Pinpoint the cell where the given text exists, returning its (X, Y) midpoint coordinate. 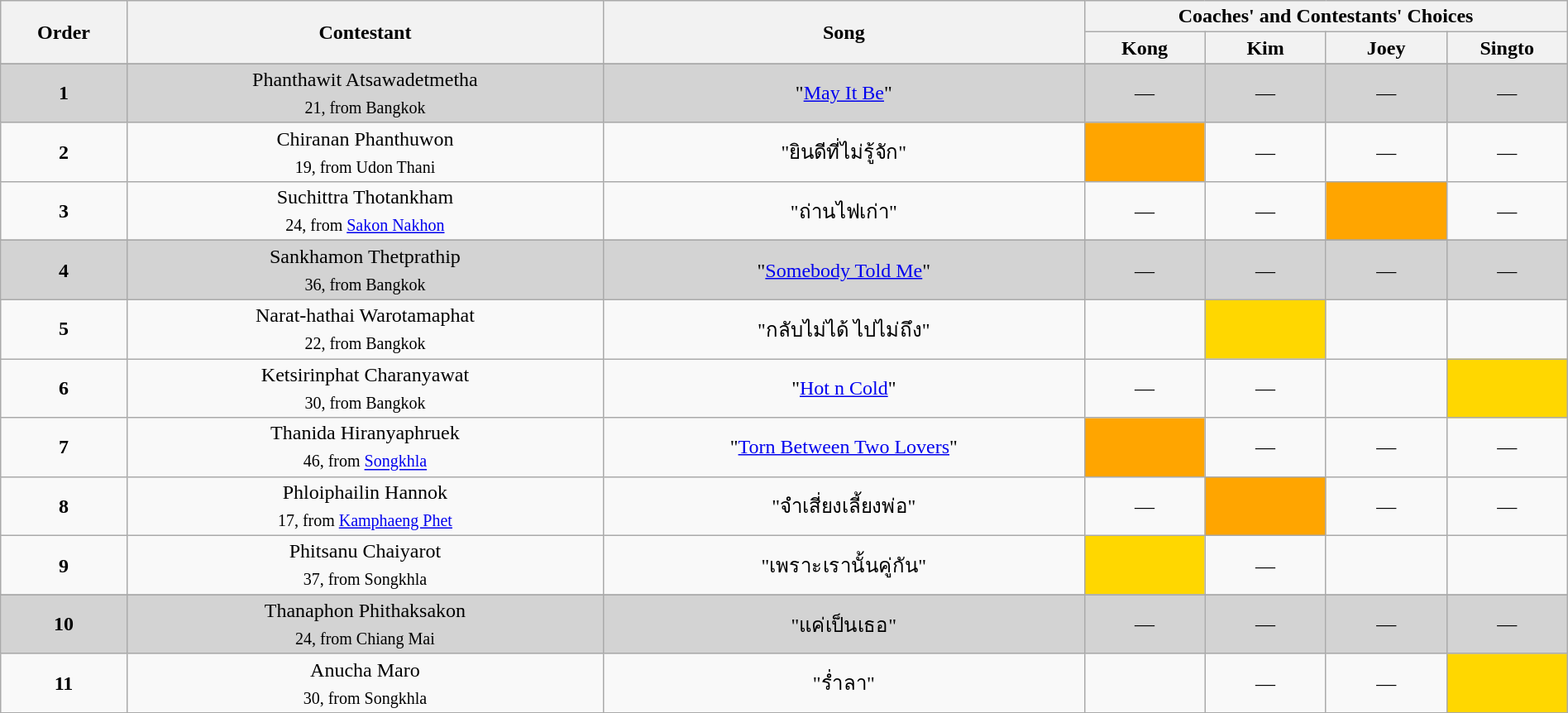
"กลับไม่ได้ ไปไม่ถึง" (844, 329)
"Somebody Told Me" (844, 270)
11 (64, 683)
Phanthawit Atsawadetmetha21, from Bangkok (365, 93)
"May It Be" (844, 93)
Thanida Hiranyaphruek46, from Songkhla (365, 447)
5 (64, 329)
6 (64, 389)
Sankhamon Thetprathip36, from Bangkok (365, 270)
1 (64, 93)
"จำเสี่ยงเลี้ยงพ่อ" (844, 506)
Phloiphailin Hannok17, from Kamphaeng Phet (365, 506)
3 (64, 212)
10 (64, 624)
"แค่เป็นเธอ" (844, 624)
"เพราะเรานั้นคู่กัน" (844, 566)
"ยินดีที่ไม่รู้จัก" (844, 152)
7 (64, 447)
Singto (1507, 48)
Suchittra Thotankham24, from Sakon Nakhon (365, 212)
"ถ่านไฟเก่า" (844, 212)
Thanaphon Phithaksakon24, from Chiang Mai (365, 624)
Contestant (365, 32)
Chiranan Phanthuwon19, from Udon Thani (365, 152)
Joey (1386, 48)
2 (64, 152)
Coaches' and Contestants' Choices (1326, 17)
8 (64, 506)
Song (844, 32)
4 (64, 270)
Narat-hathai Warotamaphat22, from Bangkok (365, 329)
Kong (1145, 48)
Order (64, 32)
"ร่ำลา" (844, 683)
"Torn Between Two Lovers" (844, 447)
Phitsanu Chaiyarot37, from Songkhla (365, 566)
Ketsirinphat Charanyawat30, from Bangkok (365, 389)
9 (64, 566)
Anucha Maro30, from Songkhla (365, 683)
Kim (1265, 48)
"Hot n Cold" (844, 389)
